Extract the [x, y] coordinate from the center of the cell holding the provided text.  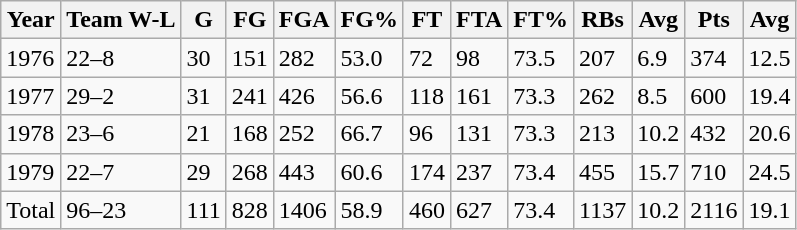
21 [204, 134]
Pts [714, 20]
22–7 [121, 172]
72 [426, 58]
627 [480, 210]
FGA [304, 20]
161 [480, 96]
60.6 [369, 172]
151 [250, 58]
268 [250, 172]
262 [603, 96]
22–8 [121, 58]
1977 [31, 96]
455 [603, 172]
30 [204, 58]
96 [426, 134]
29–2 [121, 96]
600 [714, 96]
252 [304, 134]
Year [31, 20]
131 [480, 134]
FTA [480, 20]
24.5 [770, 172]
8.5 [658, 96]
53.0 [369, 58]
98 [480, 58]
FT% [541, 20]
FG [250, 20]
Total [31, 210]
15.7 [658, 172]
1137 [603, 210]
1978 [31, 134]
213 [603, 134]
168 [250, 134]
58.9 [369, 210]
2116 [714, 210]
1979 [31, 172]
237 [480, 172]
66.7 [369, 134]
710 [714, 172]
FG% [369, 20]
96–23 [121, 210]
23–6 [121, 134]
432 [714, 134]
RBs [603, 20]
1976 [31, 58]
73.5 [541, 58]
426 [304, 96]
31 [204, 96]
19.4 [770, 96]
460 [426, 210]
443 [304, 172]
Team W-L [121, 20]
29 [204, 172]
282 [304, 58]
19.1 [770, 210]
241 [250, 96]
174 [426, 172]
828 [250, 210]
374 [714, 58]
G [204, 20]
6.9 [658, 58]
207 [603, 58]
1406 [304, 210]
111 [204, 210]
56.6 [369, 96]
12.5 [770, 58]
20.6 [770, 134]
FT [426, 20]
118 [426, 96]
